Search for the cell housing the specified text and yield its [X, Y] center coordinate. 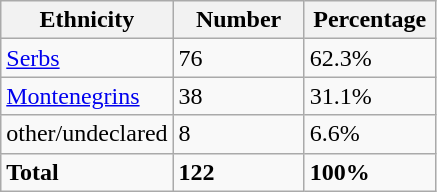
Montenegrins [87, 96]
100% [370, 172]
62.3% [370, 58]
8 [238, 134]
Number [238, 20]
Percentage [370, 20]
6.6% [370, 134]
Ethnicity [87, 20]
Serbs [87, 58]
122 [238, 172]
31.1% [370, 96]
38 [238, 96]
76 [238, 58]
other/undeclared [87, 134]
Total [87, 172]
